Identify which cell holds the provided text, then report its [x, y] central coordinate. 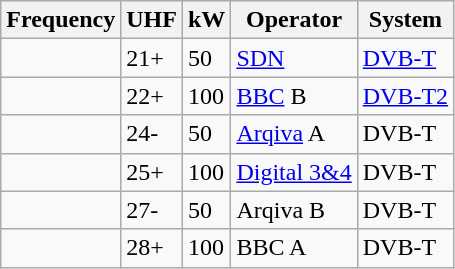
Arqiva B [294, 210]
System [405, 20]
SDN [294, 58]
Arqiva A [294, 134]
21+ [152, 58]
27- [152, 210]
25+ [152, 172]
Operator [294, 20]
22+ [152, 96]
Frequency [61, 20]
kW [206, 20]
Digital 3&4 [294, 172]
UHF [152, 20]
BBC A [294, 248]
DVB-T2 [405, 96]
24- [152, 134]
BBC B [294, 96]
28+ [152, 248]
